Capture the cell that displays the provided text and extract its (x, y) central coordinate. 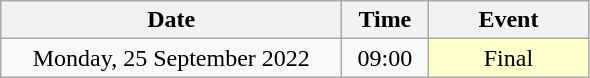
Event (508, 20)
Monday, 25 September 2022 (172, 58)
Time (385, 20)
Date (172, 20)
Final (508, 58)
09:00 (385, 58)
